Find where the given text appears and provide that cell's center as [x, y] coordinate. 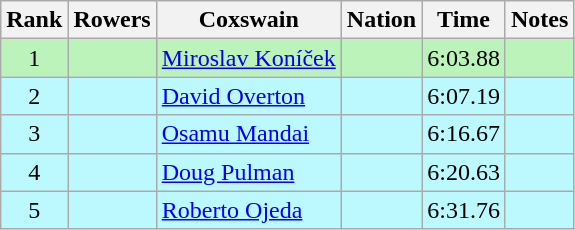
Rank [34, 20]
6:16.67 [464, 134]
Nation [381, 20]
Rowers [112, 20]
5 [34, 210]
Coxswain [248, 20]
4 [34, 172]
6:20.63 [464, 172]
Osamu Mandai [248, 134]
6:03.88 [464, 58]
Miroslav Koníček [248, 58]
Roberto Ojeda [248, 210]
2 [34, 96]
David Overton [248, 96]
Doug Pulman [248, 172]
6:07.19 [464, 96]
1 [34, 58]
Notes [539, 20]
Time [464, 20]
3 [34, 134]
6:31.76 [464, 210]
